Pinpoint the cell where the given text exists, returning its [x, y] midpoint coordinate. 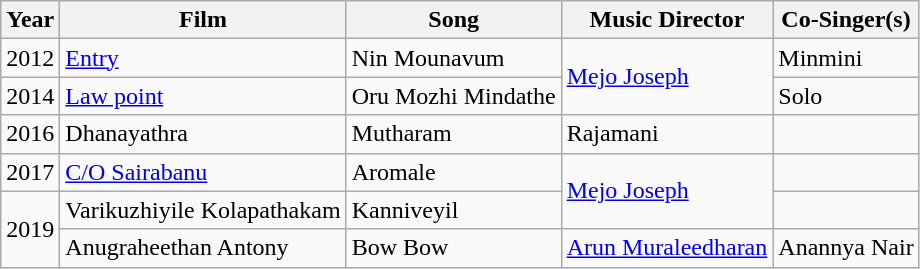
Rajamani [667, 134]
Music Director [667, 20]
2016 [30, 134]
C/O Sairabanu [203, 172]
Year [30, 20]
Minmini [846, 58]
Kanniveyil [454, 210]
2014 [30, 96]
2012 [30, 58]
Song [454, 20]
Arun Muraleedharan [667, 248]
Oru Mozhi Mindathe [454, 96]
2019 [30, 229]
Film [203, 20]
Entry [203, 58]
Anugraheethan Antony [203, 248]
Dhanayathra [203, 134]
2017 [30, 172]
Varikuzhiyile Kolapathakam [203, 210]
Bow Bow [454, 248]
Co-Singer(s) [846, 20]
Solo [846, 96]
Aromale [454, 172]
Anannya Nair [846, 248]
Law point [203, 96]
Nin Mounavum [454, 58]
Mutharam [454, 134]
